From the cell containing the given text, extract its center point as (X, Y) coordinate. 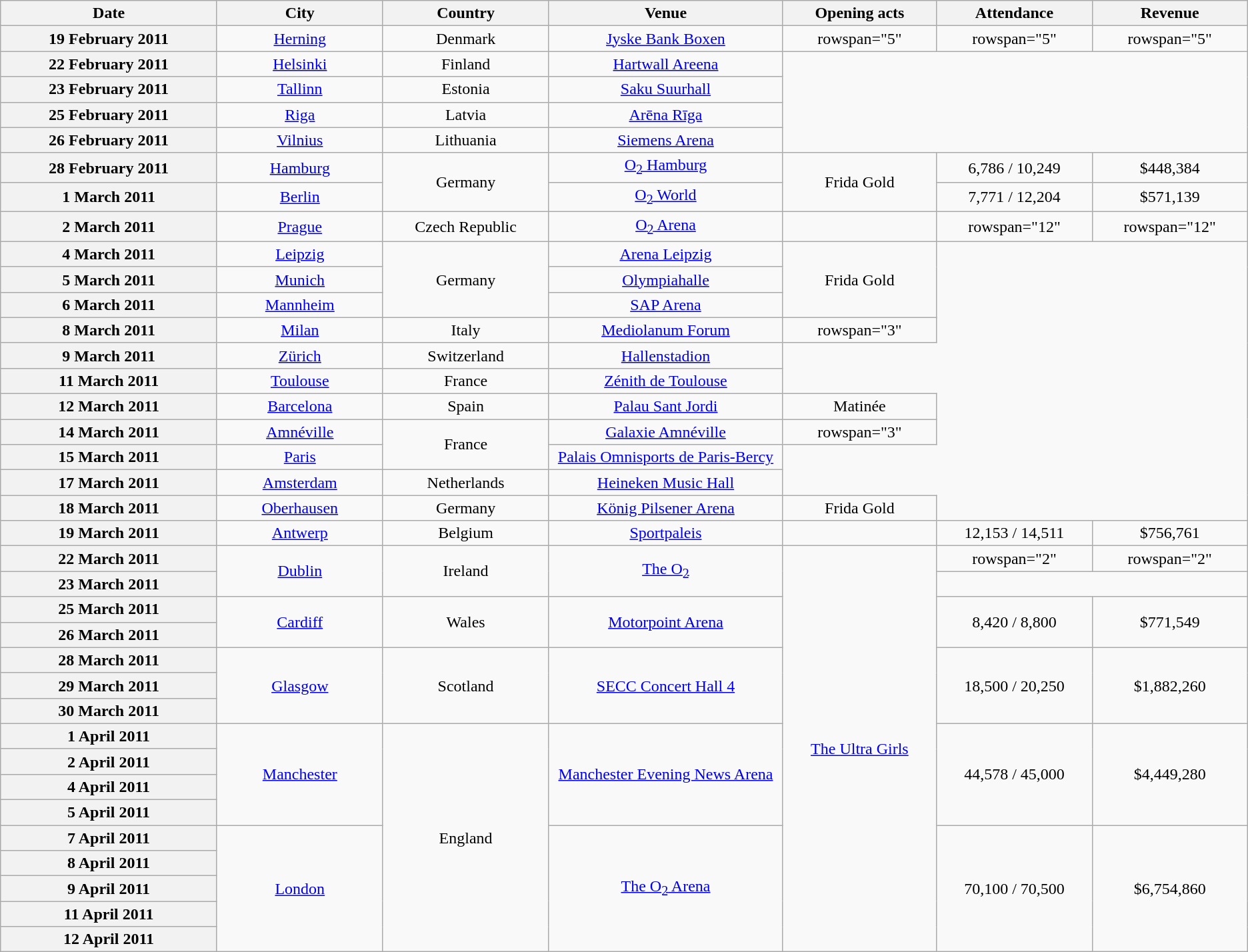
Siemens Arena (665, 140)
30 March 2011 (109, 711)
4 March 2011 (109, 254)
Galaxie Amnéville (665, 432)
Mediolanum Forum (665, 330)
Jyske Bank Boxen (665, 39)
Denmark (465, 39)
$4,449,280 (1169, 774)
8,420 / 8,800 (1015, 622)
SECC Concert Hall 4 (665, 685)
Heineken Music Hall (665, 483)
Hamburg (300, 167)
$756,761 (1169, 533)
Ireland (465, 571)
5 April 2011 (109, 813)
Country (465, 13)
England (465, 837)
Hartwall Areena (665, 64)
Antwerp (300, 533)
12 April 2011 (109, 939)
11 April 2011 (109, 914)
19 March 2011 (109, 533)
1 March 2011 (109, 197)
26 March 2011 (109, 635)
9 March 2011 (109, 355)
2 March 2011 (109, 227)
London (300, 889)
Saku Suurhall (665, 89)
22 February 2011 (109, 64)
Hallenstadion (665, 355)
Cardiff (300, 622)
19 February 2011 (109, 39)
Revenue (1169, 13)
Venue (665, 13)
Sportpaleis (665, 533)
44,578 / 45,000 (1015, 774)
4 April 2011 (109, 787)
$448,384 (1169, 167)
22 March 2011 (109, 559)
Berlin (300, 197)
Barcelona (300, 407)
Munich (300, 279)
18 March 2011 (109, 508)
Finland (465, 64)
Belgium (465, 533)
5 March 2011 (109, 279)
6 March 2011 (109, 305)
Czech Republic (465, 227)
7,771 / 12,204 (1015, 197)
29 March 2011 (109, 685)
Manchester (300, 774)
Riga (300, 115)
Milan (300, 330)
Tallinn (300, 89)
Helsinki (300, 64)
70,100 / 70,500 (1015, 889)
The O2 Arena (665, 889)
Paris (300, 457)
Amnéville (300, 432)
Palau Sant Jordi (665, 407)
Toulouse (300, 381)
25 February 2011 (109, 115)
12,153 / 14,511 (1015, 533)
8 March 2011 (109, 330)
Netherlands (465, 483)
18,500 / 20,250 (1015, 685)
$1,882,260 (1169, 685)
The O2 (665, 571)
O2 Arena (665, 227)
Arena Leipzig (665, 254)
23 March 2011 (109, 584)
$771,549 (1169, 622)
8 April 2011 (109, 863)
Oberhausen (300, 508)
Manchester Evening News Arena (665, 774)
Dublin (300, 571)
O2 Hamburg (665, 167)
Olympiahalle (665, 279)
Wales (465, 622)
Palais Omnisports de Paris-Bercy (665, 457)
23 February 2011 (109, 89)
6,786 / 10,249 (1015, 167)
12 March 2011 (109, 407)
Spain (465, 407)
Scotland (465, 685)
Italy (465, 330)
Zénith de Toulouse (665, 381)
Date (109, 13)
O2 World (665, 197)
15 March 2011 (109, 457)
Attendance (1015, 13)
The Ultra Girls (860, 749)
Vilnius (300, 140)
11 March 2011 (109, 381)
25 March 2011 (109, 609)
9 April 2011 (109, 889)
Switzerland (465, 355)
Motorpoint Arena (665, 622)
Estonia (465, 89)
2 April 2011 (109, 761)
Matinée (860, 407)
City (300, 13)
Prague (300, 227)
$6,754,860 (1169, 889)
28 February 2011 (109, 167)
Herning (300, 39)
Leipzig (300, 254)
1 April 2011 (109, 736)
14 March 2011 (109, 432)
Arēna Rīga (665, 115)
SAP Arena (665, 305)
28 March 2011 (109, 660)
Latvia (465, 115)
Zürich (300, 355)
$571,139 (1169, 197)
7 April 2011 (109, 838)
26 February 2011 (109, 140)
Glasgow (300, 685)
König Pilsener Arena (665, 508)
Lithuania (465, 140)
Mannheim (300, 305)
Amsterdam (300, 483)
17 March 2011 (109, 483)
Opening acts (860, 13)
